Extract the (x, y) coordinate from the center of the cell holding the provided text.  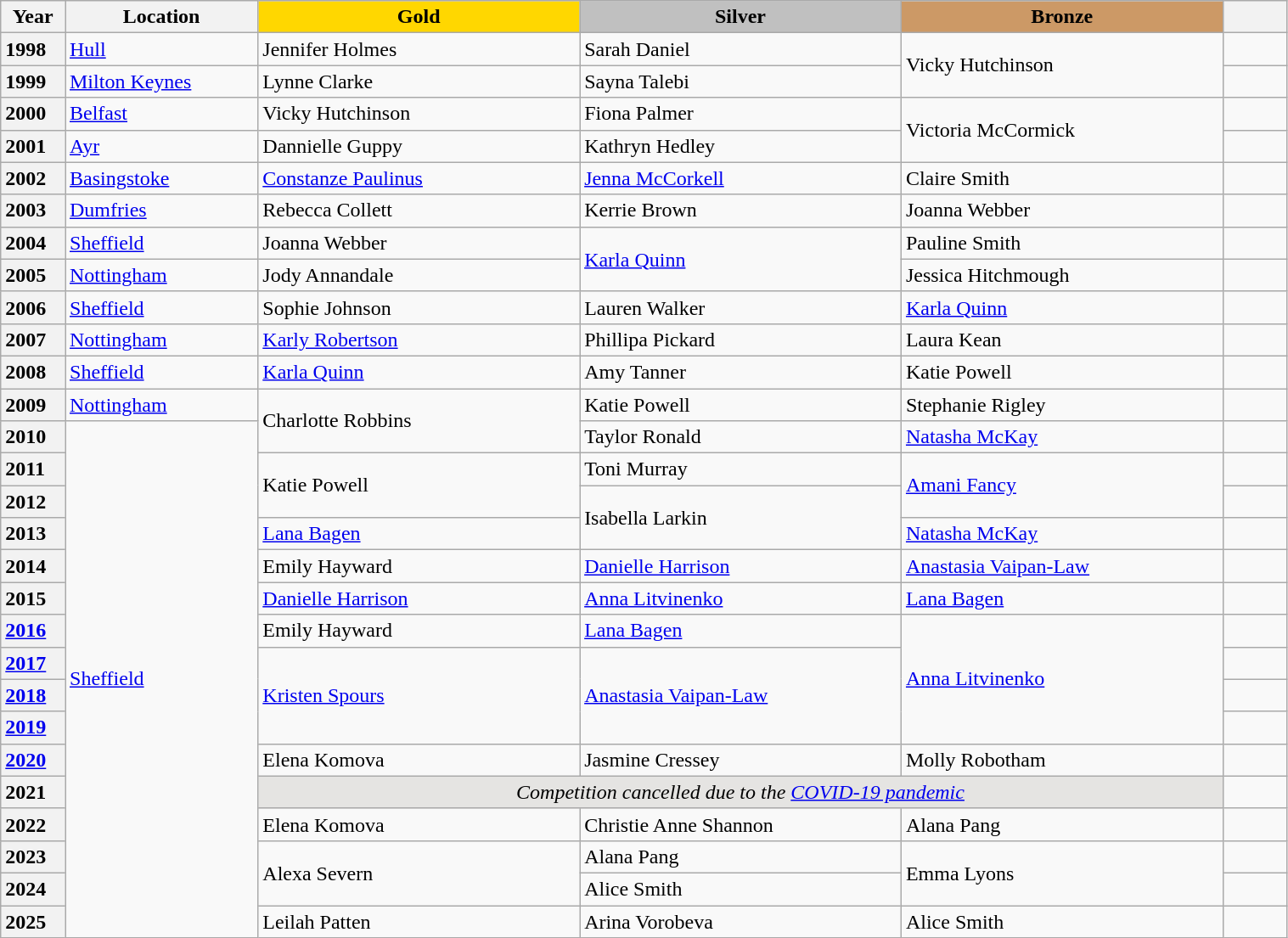
2008 (33, 372)
Competition cancelled due to the COVID-19 pandemic (740, 792)
Emma Lyons (1061, 873)
2024 (33, 889)
2004 (33, 243)
Christie Anne Shannon (740, 824)
2005 (33, 275)
Leilah Patten (419, 921)
Sayna Talebi (740, 81)
Ayr (161, 146)
Charlotte Robbins (419, 421)
2007 (33, 340)
1998 (33, 49)
2023 (33, 857)
2016 (33, 631)
Silver (740, 17)
2015 (33, 598)
Claire Smith (1061, 178)
Karly Robertson (419, 340)
Basingstoke (161, 178)
Alexa Severn (419, 873)
Jennifer Holmes (419, 49)
Fiona Palmer (740, 114)
Sophie Johnson (419, 307)
Kristen Spours (419, 695)
Lynne Clarke (419, 81)
Amy Tanner (740, 372)
2014 (33, 566)
2019 (33, 727)
Dannielle Guppy (419, 146)
Jenna McCorkell (740, 178)
Milton Keynes (161, 81)
Victoria McCormick (1061, 130)
2003 (33, 211)
2018 (33, 695)
Gold (419, 17)
Hull (161, 49)
2022 (33, 824)
Arina Vorobeva (740, 921)
Belfast (161, 114)
Toni Murray (740, 469)
Laura Kean (1061, 340)
Stephanie Rigley (1061, 405)
2001 (33, 146)
2017 (33, 663)
2020 (33, 760)
2013 (33, 534)
Jasmine Cressey (740, 760)
Molly Robotham (1061, 760)
2009 (33, 405)
2002 (33, 178)
Bronze (1061, 17)
1999 (33, 81)
Constanze Paulinus (419, 178)
Kathryn Hedley (740, 146)
Location (161, 17)
Year (33, 17)
2006 (33, 307)
Isabella Larkin (740, 518)
Dumfries (161, 211)
Jody Annandale (419, 275)
Taylor Ronald (740, 437)
Jessica Hitchmough (1061, 275)
Rebecca Collett (419, 211)
2000 (33, 114)
2011 (33, 469)
Sarah Daniel (740, 49)
2025 (33, 921)
2010 (33, 437)
Lauren Walker (740, 307)
2012 (33, 502)
2021 (33, 792)
Kerrie Brown (740, 211)
Pauline Smith (1061, 243)
Phillipa Pickard (740, 340)
Amani Fancy (1061, 486)
